Locate the cell with the specified text and output its (x, y) center coordinate. 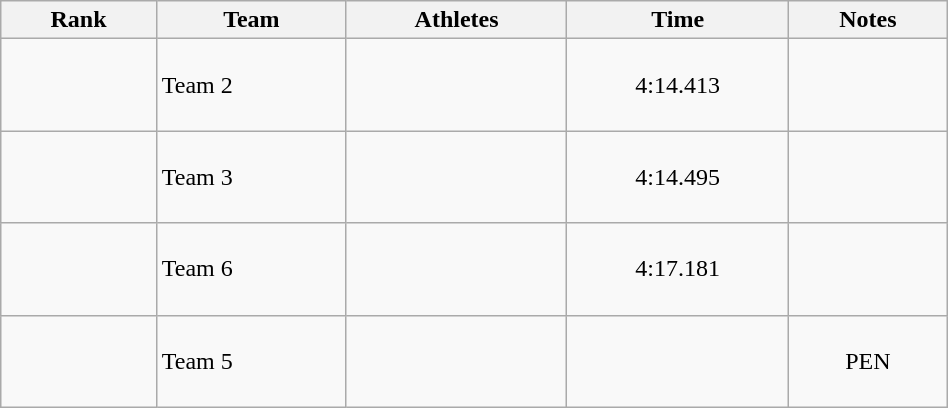
Team 2 (251, 85)
4:14.413 (678, 85)
Team (251, 20)
Rank (79, 20)
Time (678, 20)
Athletes (456, 20)
4:17.181 (678, 269)
Team 6 (251, 269)
4:14.495 (678, 177)
PEN (868, 361)
Notes (868, 20)
Team 3 (251, 177)
Team 5 (251, 361)
